From the cell containing the given text, extract its center point as [x, y] coordinate. 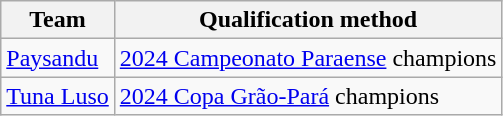
Qualification method [308, 20]
Tuna Luso [58, 96]
Team [58, 20]
2024 Copa Grão-Pará champions [308, 96]
2024 Campeonato Paraense champions [308, 58]
Paysandu [58, 58]
